Search for the cell housing the specified text and yield its (x, y) center coordinate. 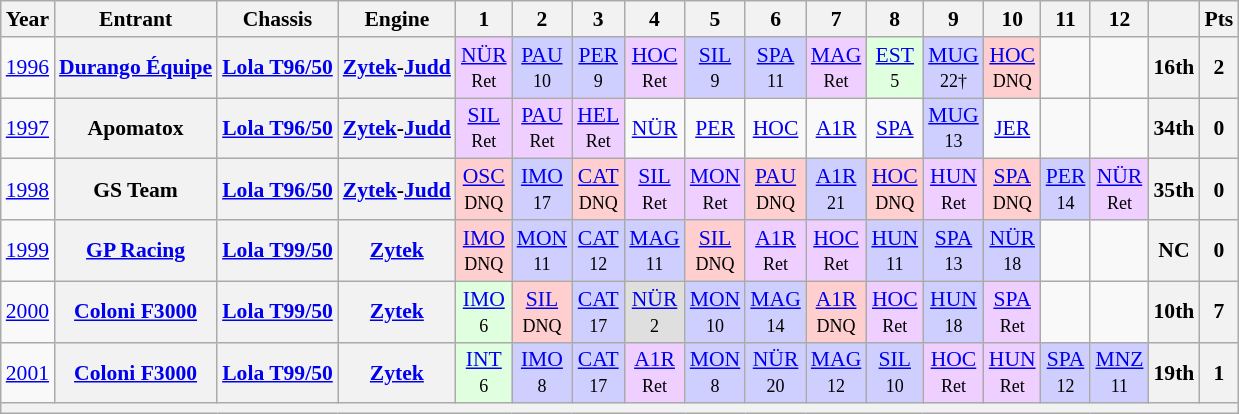
Chassis (278, 19)
OSCDNQ (484, 190)
HOC (776, 128)
NÜR (654, 128)
MAG14 (776, 312)
10 (1012, 19)
MON8 (716, 372)
Entrant (136, 19)
2001 (28, 372)
A1R (836, 128)
MUG22† (954, 68)
19th (1174, 372)
GP Racing (136, 250)
HUN18 (954, 312)
16th (1174, 68)
SPA11 (776, 68)
NC (1174, 250)
SPA12 (1066, 372)
3 (598, 19)
IMO6 (484, 312)
SPA13 (954, 250)
SPADNQ (1012, 190)
IMO8 (542, 372)
A1R21 (836, 190)
34th (1174, 128)
MON11 (542, 250)
MONRet (716, 190)
SIL9 (716, 68)
1997 (28, 128)
CAT12 (598, 250)
MAGRet (836, 68)
8 (894, 19)
MON10 (716, 312)
NÜR20 (776, 372)
PAU10 (542, 68)
Pts (1218, 19)
NÜR18 (1012, 250)
EST5 (894, 68)
MUG13 (954, 128)
PAURet (542, 128)
INT6 (484, 372)
IMODNQ (484, 250)
CATDNQ (598, 190)
MAG12 (836, 372)
IMO17 (542, 190)
A1RDNQ (836, 312)
Engine (397, 19)
MNZ11 (1119, 372)
1998 (28, 190)
HELRet (598, 128)
SIL10 (894, 372)
SPA (894, 128)
4 (654, 19)
5 (716, 19)
NÜR2 (654, 312)
1996 (28, 68)
GS Team (136, 190)
PER (716, 128)
Durango Équipe (136, 68)
9 (954, 19)
PAUDNQ (776, 190)
Apomatox (136, 128)
Year (28, 19)
JER (1012, 128)
MAG11 (654, 250)
35th (1174, 190)
6 (776, 19)
2000 (28, 312)
PER9 (598, 68)
HUN11 (894, 250)
PER14 (1066, 190)
10th (1174, 312)
12 (1119, 19)
11 (1066, 19)
SPARet (1012, 312)
1999 (28, 250)
